Output the [x, y] coordinate of the center of the cell containing the given text.  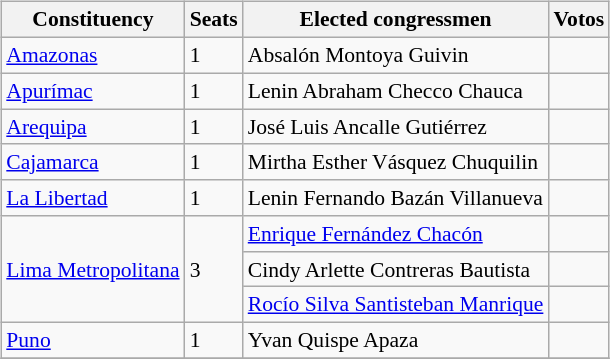
Lenin Abraham Checco Chauca [396, 91]
3 [214, 270]
Enrique Fernández Chacón [396, 234]
Lenin Fernando Bazán Villanueva [396, 198]
Lima Metropolitana [92, 270]
Apurímac [92, 91]
Rocío Silva Santisteban Manrique [396, 305]
Absalón Montoya Guivin [396, 55]
Elected congressmen [396, 20]
Seats [214, 20]
Yvan Quispe Apaza [396, 340]
José Luis Ancalle Gutiérrez [396, 127]
La Libertad [92, 198]
Votos [578, 20]
Arequipa [92, 127]
Mirtha Esther Vásquez Chuquilin [396, 162]
Constituency [92, 20]
Cajamarca [92, 162]
Puno [92, 340]
Cindy Arlette Contreras Bautista [396, 269]
Amazonas [92, 55]
